Return the (X, Y) coordinate for the center point of the cell that contains the specified text.  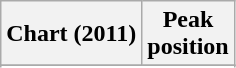
Chart (2011) (72, 34)
Peakposition (188, 34)
